Identify which cell holds the provided text, then report its (x, y) central coordinate. 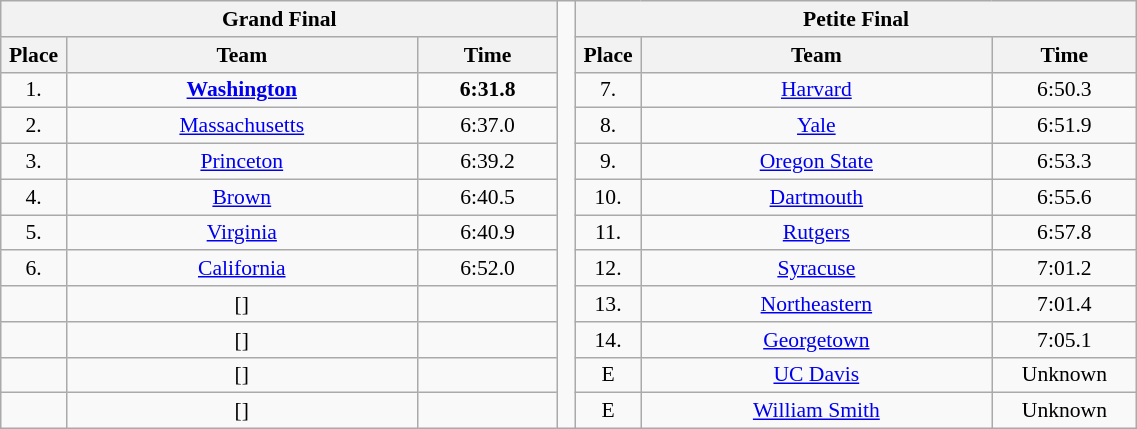
2. (34, 126)
11. (608, 233)
Syracuse (816, 269)
6:40.9 (487, 233)
Georgetown (816, 340)
Virginia (242, 233)
6:51.9 (1064, 126)
9. (608, 162)
Oregon State (816, 162)
California (242, 269)
10. (608, 197)
Petite Final (856, 19)
Washington (242, 90)
6. (34, 269)
7:01.4 (1064, 304)
6:52.0 (487, 269)
Grand Final (280, 19)
Northeastern (816, 304)
7:01.2 (1064, 269)
Rutgers (816, 233)
6:57.8 (1064, 233)
4. (34, 197)
3. (34, 162)
Massachusetts (242, 126)
Brown (242, 197)
12. (608, 269)
William Smith (816, 411)
8. (608, 126)
6:31.8 (487, 90)
6:55.6 (1064, 197)
Dartmouth (816, 197)
6:53.3 (1064, 162)
6:50.3 (1064, 90)
13. (608, 304)
14. (608, 340)
7:05.1 (1064, 340)
6:40.5 (487, 197)
7. (608, 90)
Princeton (242, 162)
6:37.0 (487, 126)
UC Davis (816, 375)
1. (34, 90)
6:39.2 (487, 162)
5. (34, 233)
Harvard (816, 90)
Yale (816, 126)
